Output the [x, y] coordinate of the center of the cell containing the given text.  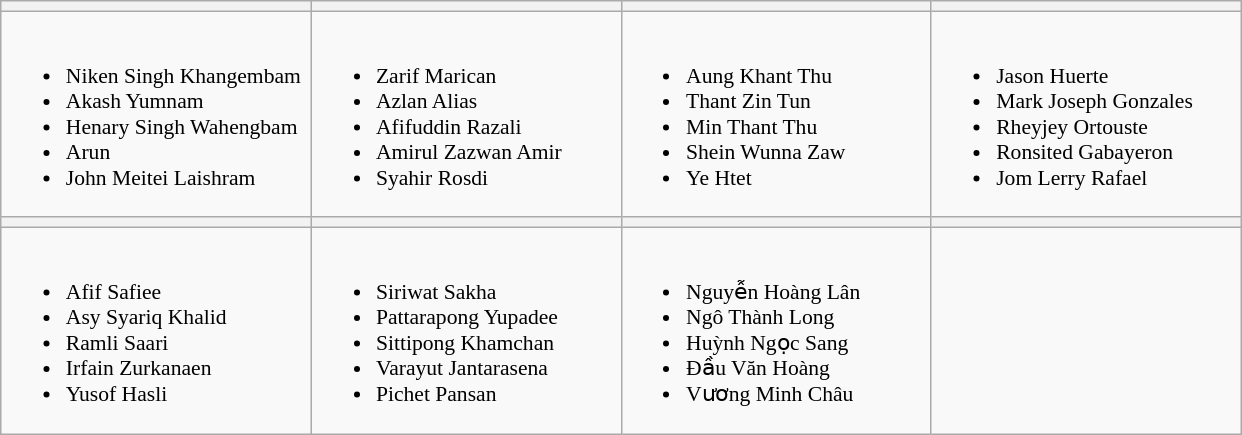
Siriwat SakhaPattarapong YupadeeSittipong KhamchanVarayut JantarasenaPichet Pansan [466, 331]
Aung Khant ThuThant Zin TunMin Thant ThuShein Wunna ZawYe Htet [776, 114]
Nguyễn Hoàng LânNgô Thành LongHuỳnh Ngọc SangĐầu Văn HoàngVương Minh Châu [776, 331]
Afif SafieeAsy Syariq KhalidRamli SaariIrfain ZurkanaenYusof Hasli [156, 331]
Jason HuerteMark Joseph GonzalesRheyjey OrtousteRonsited GabayeronJom Lerry Rafael [1086, 114]
Niken Singh KhangembamAkash YumnamHenary Singh WahengbamArunJohn Meitei Laishram [156, 114]
Zarif MaricanAzlan AliasAfifuddin RazaliAmirul Zazwan AmirSyahir Rosdi [466, 114]
